Scan for the cell matching the given text and deliver its (X, Y) coordinate at center. 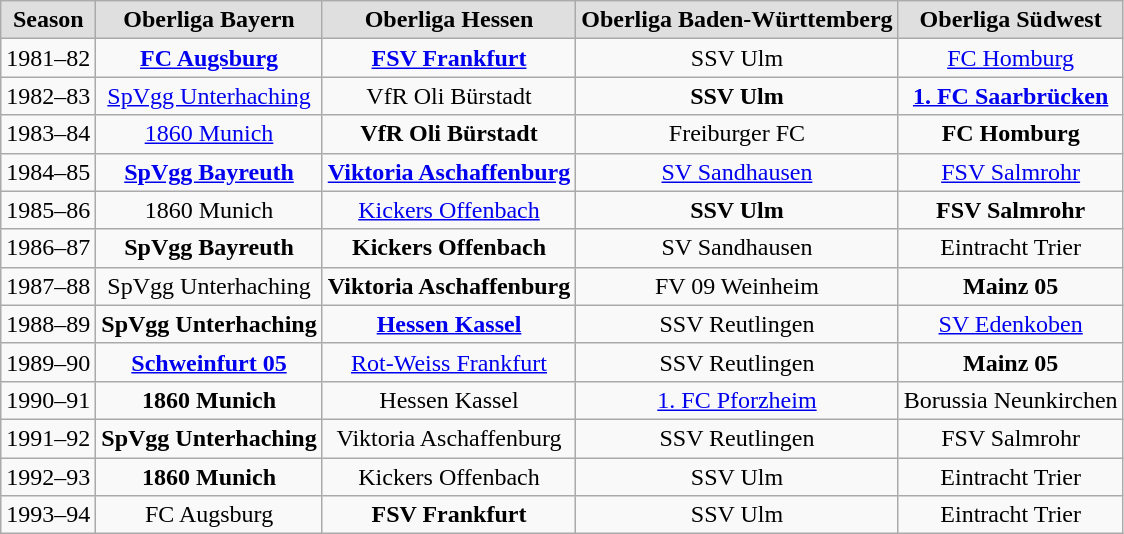
Rot-Weiss Frankfurt (449, 362)
Oberliga Südwest (1010, 20)
Oberliga Bayern (209, 20)
Freiburger FC (737, 134)
1984–85 (48, 172)
1989–90 (48, 362)
1986–87 (48, 248)
1991–92 (48, 438)
1985–86 (48, 210)
1990–91 (48, 400)
1981–82 (48, 58)
1. FC Saarbrücken (1010, 96)
Season (48, 20)
SV Edenkoben (1010, 324)
1987–88 (48, 286)
1983–84 (48, 134)
Schweinfurt 05 (209, 362)
Borussia Neunkirchen (1010, 400)
1988–89 (48, 324)
1. FC Pforzheim (737, 400)
Oberliga Baden-Württemberg (737, 20)
1982–83 (48, 96)
1993–94 (48, 515)
FV 09 Weinheim (737, 286)
1992–93 (48, 477)
Oberliga Hessen (449, 20)
